From the cell containing the given text, extract its center point as (X, Y) coordinate. 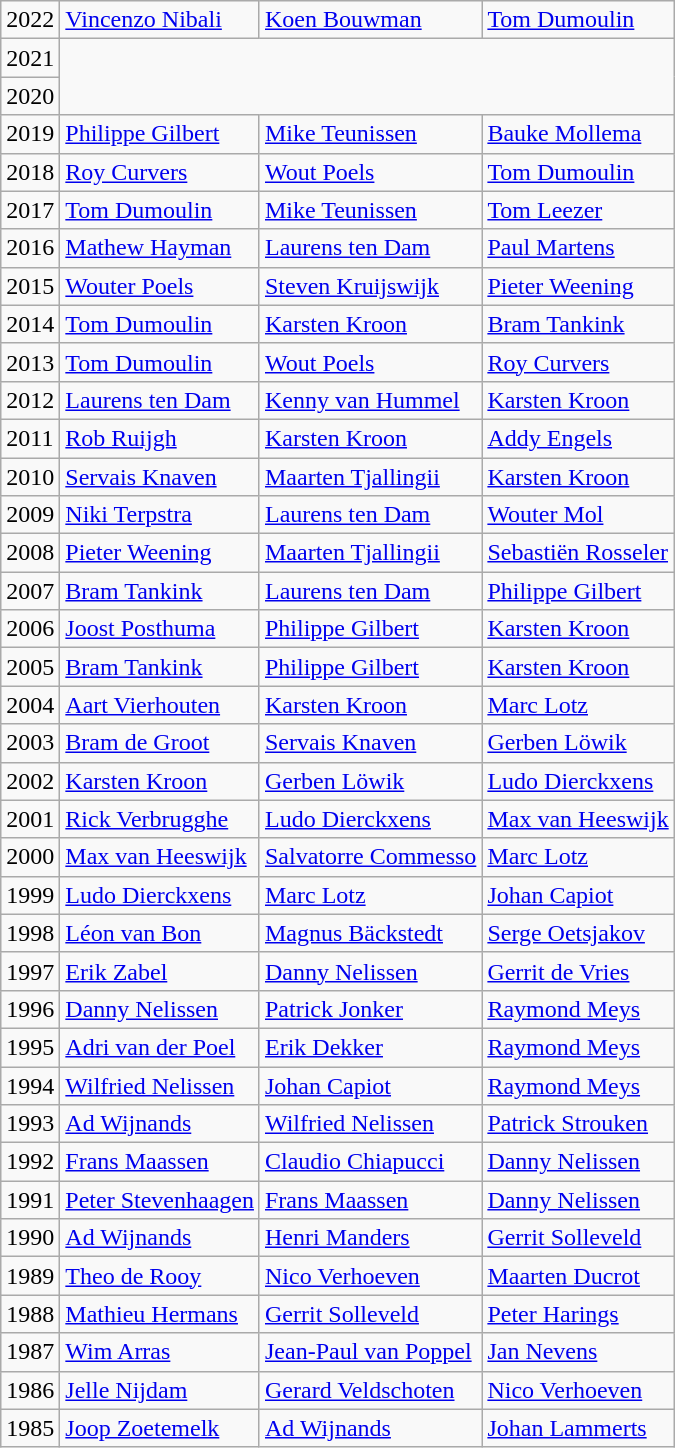
2004 (30, 705)
Jelle Nijdam (160, 1390)
Magnus Bäckstedt (370, 933)
Peter Harings (578, 1314)
2010 (30, 477)
1996 (30, 1009)
Mathew Hayman (160, 248)
1985 (30, 1428)
Joost Posthuma (160, 629)
2015 (30, 286)
2009 (30, 515)
Koen Bouwman (370, 20)
2001 (30, 819)
Maarten Ducrot (578, 1276)
1989 (30, 1276)
2007 (30, 591)
2012 (30, 400)
2017 (30, 210)
1990 (30, 1238)
2006 (30, 629)
Mathieu Hermans (160, 1314)
1993 (30, 1124)
2005 (30, 667)
Rob Ruijgh (160, 438)
Léon van Bon (160, 933)
2013 (30, 362)
1991 (30, 1200)
Theo de Rooy (160, 1276)
Jean-Paul van Poppel (370, 1352)
Bauke Mollema (578, 134)
Salvatorre Commesso (370, 857)
Jan Nevens (578, 1352)
Sebastiën Rosseler (578, 553)
1988 (30, 1314)
2011 (30, 438)
2014 (30, 324)
Tom Leezer (578, 210)
1987 (30, 1352)
Addy Engels (578, 438)
Gerard Veldschoten (370, 1390)
1986 (30, 1390)
Kenny van Hummel (370, 400)
Wim Arras (160, 1352)
Steven Kruijswijk (370, 286)
1995 (30, 1047)
Adri van der Poel (160, 1047)
1998 (30, 933)
2000 (30, 857)
Niki Terpstra (160, 515)
2019 (30, 134)
1992 (30, 1162)
Patrick Jonker (370, 1009)
Serge Oetsjakov (578, 933)
1994 (30, 1085)
2022 (30, 20)
2018 (30, 172)
Aart Vierhouten (160, 705)
Gerrit de Vries (578, 971)
Claudio Chiapucci (370, 1162)
2016 (30, 248)
Peter Stevenhaagen (160, 1200)
Vincenzo Nibali (160, 20)
Patrick Strouken (578, 1124)
2008 (30, 553)
2002 (30, 781)
Paul Martens (578, 248)
Bram de Groot (160, 743)
Joop Zoetemelk (160, 1428)
1999 (30, 895)
1997 (30, 971)
Rick Verbrugghe (160, 819)
Wouter Poels (160, 286)
Johan Lammerts (578, 1428)
Erik Dekker (370, 1047)
Wouter Mol (578, 515)
2003 (30, 743)
Erik Zabel (160, 971)
Henri Manders (370, 1238)
2020 (30, 96)
2021 (30, 58)
